Pinpoint the cell where the given text exists, returning its [x, y] midpoint coordinate. 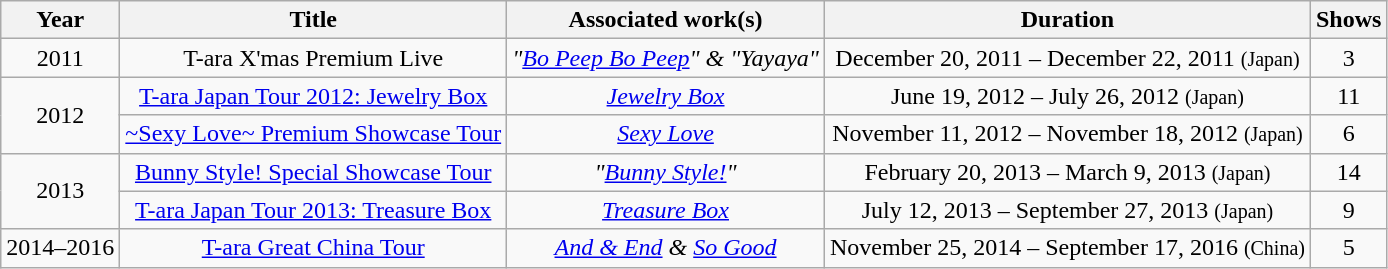
14 [1348, 172]
July 12, 2013 – September 27, 2013 (Japan) [1067, 210]
Duration [1067, 20]
T-ara Japan Tour 2012: Jewelry Box [314, 96]
December 20, 2011 – December 22, 2011 (Japan) [1067, 58]
~Sexy Love~ Premium Showcase Tour [314, 134]
2013 [60, 191]
T-ara X'mas Premium Live [314, 58]
"Bunny Style!" [666, 172]
T-ara Japan Tour 2013: Treasure Box [314, 210]
9 [1348, 210]
2011 [60, 58]
November 11, 2012 – November 18, 2012 (Japan) [1067, 134]
Sexy Love [666, 134]
11 [1348, 96]
February 20, 2013 – March 9, 2013 (Japan) [1067, 172]
Title [314, 20]
Associated work(s) [666, 20]
Jewelry Box [666, 96]
Treasure Box [666, 210]
Shows [1348, 20]
2012 [60, 115]
3 [1348, 58]
November 25, 2014 – September 17, 2016 (China) [1067, 248]
And & End & So Good [666, 248]
5 [1348, 248]
Bunny Style! Special Showcase Tour [314, 172]
T-ara Great China Tour [314, 248]
June 19, 2012 – July 26, 2012 (Japan) [1067, 96]
6 [1348, 134]
"Bo Peep Bo Peep" & "Yayaya" [666, 58]
Year [60, 20]
2014–2016 [60, 248]
